For the text-containing cell, return its midpoint in [X, Y] coordinate format. 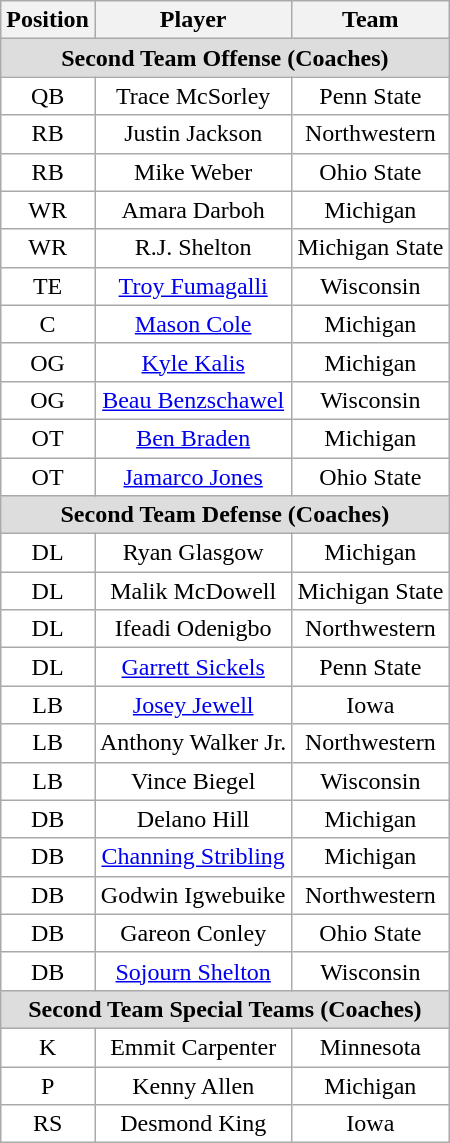
C [48, 324]
Player [192, 20]
Second Team Defense (Coaches) [225, 515]
Anthony Walker Jr. [192, 743]
Amara Darboh [192, 210]
R.J. Shelton [192, 248]
Garrett Sickels [192, 667]
Desmond King [192, 1124]
Ryan Glasgow [192, 553]
Ben Braden [192, 438]
Minnesota [370, 1047]
RS [48, 1124]
Second Team Special Teams (Coaches) [225, 1009]
Sojourn Shelton [192, 971]
K [48, 1047]
P [48, 1085]
Jamarco Jones [192, 477]
Kyle Kalis [192, 362]
Vince Biegel [192, 781]
Team [370, 20]
Trace McSorley [192, 96]
TE [48, 286]
Second Team Offense (Coaches) [225, 58]
Delano Hill [192, 819]
QB [48, 96]
Channing Stribling [192, 857]
Mason Cole [192, 324]
Godwin Igwebuike [192, 895]
Position [48, 20]
Gareon Conley [192, 933]
Ifeadi Odenigbo [192, 629]
Mike Weber [192, 172]
Beau Benzschawel [192, 400]
Troy Fumagalli [192, 286]
Justin Jackson [192, 134]
Kenny Allen [192, 1085]
Emmit Carpenter [192, 1047]
Malik McDowell [192, 591]
Josey Jewell [192, 705]
